Locate the cell with the specified text and output its [X, Y] center coordinate. 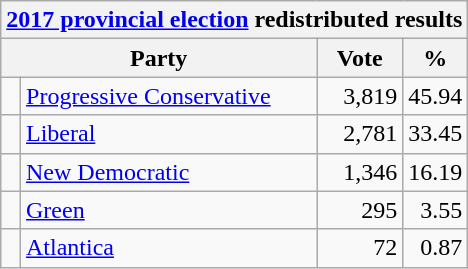
3,819 [360, 96]
0.87 [436, 248]
Atlantica [169, 248]
Progressive Conservative [169, 96]
Green [169, 210]
45.94 [436, 96]
Vote [360, 58]
295 [360, 210]
3.55 [436, 210]
72 [360, 248]
16.19 [436, 172]
Liberal [169, 134]
2017 provincial election redistributed results [234, 20]
1,346 [360, 172]
33.45 [436, 134]
% [436, 58]
New Democratic [169, 172]
Party [159, 58]
2,781 [360, 134]
